Find where the given text appears and provide that cell's center as [X, Y] coordinate. 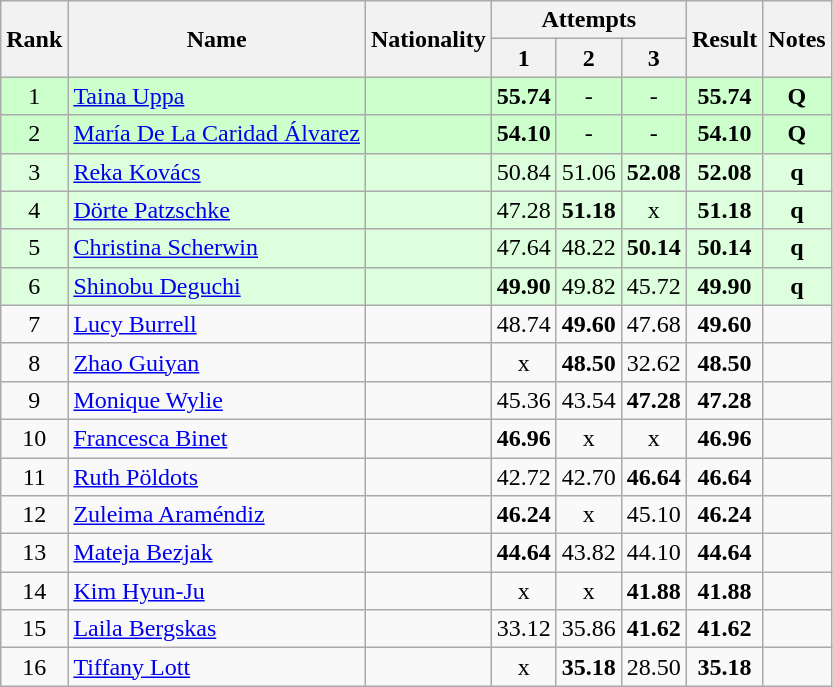
5 [34, 248]
51.06 [588, 172]
33.12 [524, 629]
43.82 [588, 553]
45.10 [654, 515]
9 [34, 400]
44.10 [654, 553]
Tiffany Lott [217, 667]
42.70 [588, 477]
47.64 [524, 248]
Taina Uppa [217, 96]
Reka Kovács [217, 172]
Francesca Binet [217, 438]
48.22 [588, 248]
Dörte Patzschke [217, 210]
14 [34, 591]
4 [34, 210]
16 [34, 667]
Zhao Guiyan [217, 362]
Rank [34, 39]
6 [34, 286]
13 [34, 553]
Kim Hyun-Ju [217, 591]
8 [34, 362]
Laila Bergskas [217, 629]
Ruth Pöldots [217, 477]
7 [34, 324]
Mateja Bezjak [217, 553]
Notes [797, 39]
Nationality [428, 39]
42.72 [524, 477]
43.54 [588, 400]
32.62 [654, 362]
Result [724, 39]
Shinobu Deguchi [217, 286]
49.82 [588, 286]
45.72 [654, 286]
10 [34, 438]
50.84 [524, 172]
12 [34, 515]
María De La Caridad Álvarez [217, 134]
Name [217, 39]
11 [34, 477]
48.74 [524, 324]
15 [34, 629]
Monique Wylie [217, 400]
47.68 [654, 324]
Zuleima Araméndiz [217, 515]
Christina Scherwin [217, 248]
28.50 [654, 667]
45.36 [524, 400]
Lucy Burrell [217, 324]
35.86 [588, 629]
Attempts [588, 20]
